Scan for the cell matching the given text and deliver its (x, y) coordinate at center. 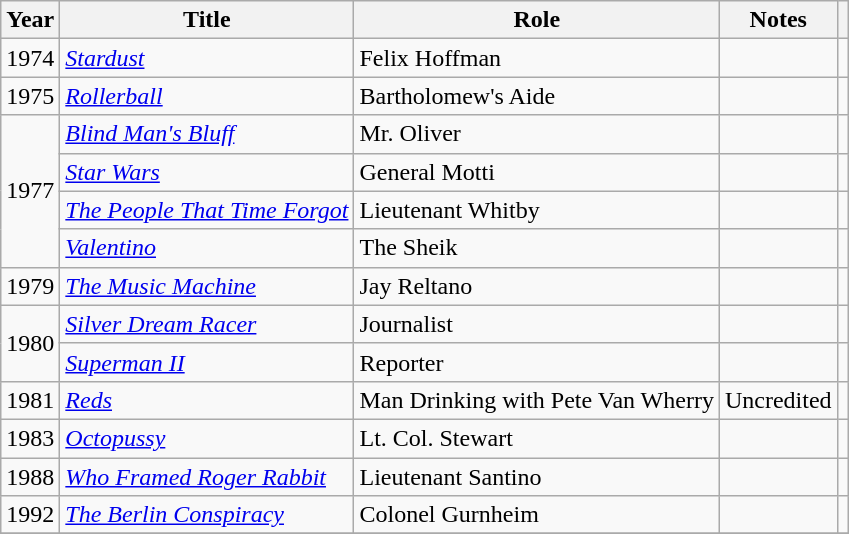
1977 (30, 191)
Notes (778, 20)
The Sheik (536, 248)
Uncredited (778, 400)
Colonel Gurnheim (536, 515)
Rollerball (207, 96)
Lt. Col. Stewart (536, 438)
Lieutenant Santino (536, 477)
General Motti (536, 172)
1979 (30, 286)
Octopussy (207, 438)
1981 (30, 400)
1980 (30, 343)
Journalist (536, 324)
1974 (30, 58)
Role (536, 20)
Who Framed Roger Rabbit (207, 477)
Felix Hoffman (536, 58)
Title (207, 20)
Blind Man's Bluff (207, 134)
Man Drinking with Pete Van Wherry (536, 400)
Year (30, 20)
Reds (207, 400)
1975 (30, 96)
The People That Time Forgot (207, 210)
Mr. Oliver (536, 134)
1983 (30, 438)
Bartholomew's Aide (536, 96)
1988 (30, 477)
Lieutenant Whitby (536, 210)
Reporter (536, 362)
Silver Dream Racer (207, 324)
The Berlin Conspiracy (207, 515)
Star Wars (207, 172)
Superman II (207, 362)
Stardust (207, 58)
The Music Machine (207, 286)
Jay Reltano (536, 286)
Valentino (207, 248)
1992 (30, 515)
